Find where the given text appears and provide that cell's center as [X, Y] coordinate. 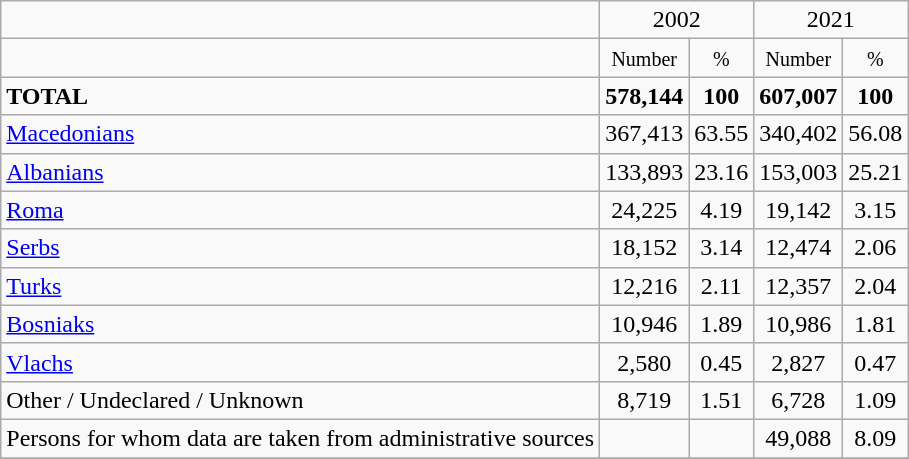
2,827 [798, 362]
1.81 [876, 324]
578,144 [644, 96]
4.19 [722, 210]
Vlachs [300, 362]
Turks [300, 286]
3.14 [722, 248]
56.08 [876, 134]
Albanians [300, 172]
2,580 [644, 362]
Macedonians [300, 134]
8,719 [644, 400]
10,946 [644, 324]
367,413 [644, 134]
2.06 [876, 248]
340,402 [798, 134]
49,088 [798, 438]
2.04 [876, 286]
1.09 [876, 400]
TOTAL [300, 96]
6,728 [798, 400]
0.47 [876, 362]
Roma [300, 210]
607,007 [798, 96]
24,225 [644, 210]
10,986 [798, 324]
19,142 [798, 210]
12,474 [798, 248]
1.89 [722, 324]
2.11 [722, 286]
18,152 [644, 248]
153,003 [798, 172]
2021 [831, 20]
133,893 [644, 172]
Serbs [300, 248]
63.55 [722, 134]
3.15 [876, 210]
12,357 [798, 286]
1.51 [722, 400]
2002 [677, 20]
0.45 [722, 362]
Bosniaks [300, 324]
Persons for whom data are taken from administrative sources [300, 438]
Other / Undeclared / Unknown [300, 400]
12,216 [644, 286]
23.16 [722, 172]
25.21 [876, 172]
8.09 [876, 438]
